For the text-containing cell, return its midpoint in (x, y) coordinate format. 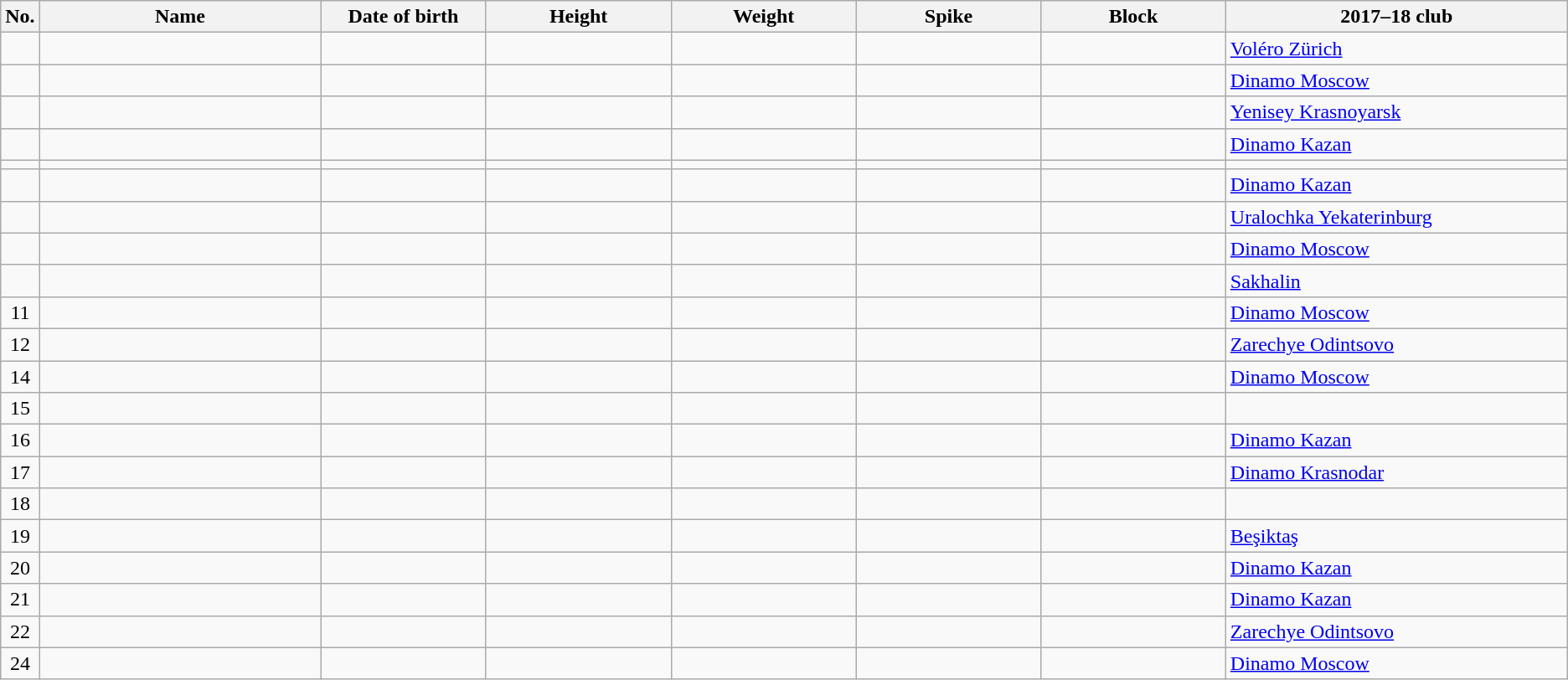
Height (578, 17)
Block (1134, 17)
21 (20, 600)
Dinamo Krasnodar (1396, 472)
15 (20, 409)
12 (20, 344)
Date of birth (404, 17)
20 (20, 568)
Spike (948, 17)
16 (20, 440)
17 (20, 472)
Voléro Zürich (1396, 49)
24 (20, 663)
22 (20, 631)
19 (20, 536)
Beşiktaş (1396, 536)
2017–18 club (1396, 17)
11 (20, 312)
Sakhalin (1396, 281)
Yenisey Krasnoyarsk (1396, 112)
14 (20, 376)
Uralochka Yekaterinburg (1396, 217)
No. (20, 17)
Weight (764, 17)
Name (180, 17)
18 (20, 504)
